Capture the cell that displays the provided text and extract its (X, Y) central coordinate. 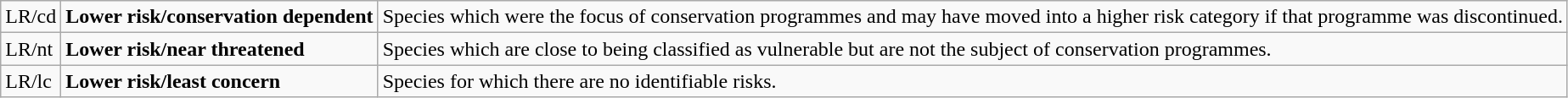
Lower risk/conservation dependent (219, 17)
Species which were the focus of conservation programmes and may have moved into a higher risk category if that programme was discontinued. (973, 17)
LR/cd (31, 17)
Species which are close to being classified as vulnerable but are not the subject of conservation programmes. (973, 49)
LR/nt (31, 49)
Species for which there are no identifiable risks. (973, 81)
Lower risk/least concern (219, 81)
LR/lc (31, 81)
Lower risk/near threatened (219, 49)
